Locate the cell with the specified text and output its (x, y) center coordinate. 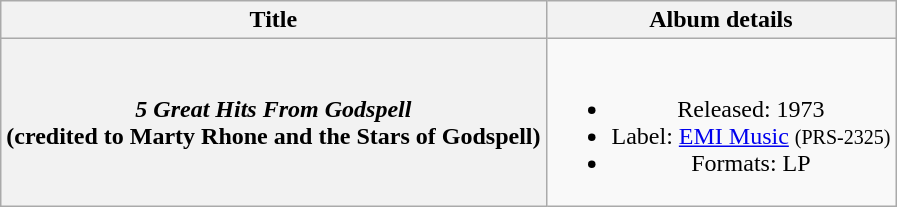
Album details (721, 20)
5 Great Hits From Godspell (credited to Marty Rhone and the Stars of Godspell) (274, 122)
Released: 1973Label: EMI Music (PRS-2325)Formats: LP (721, 122)
Title (274, 20)
